Provide the (X, Y) coordinate of the cell's center where the given text is located.  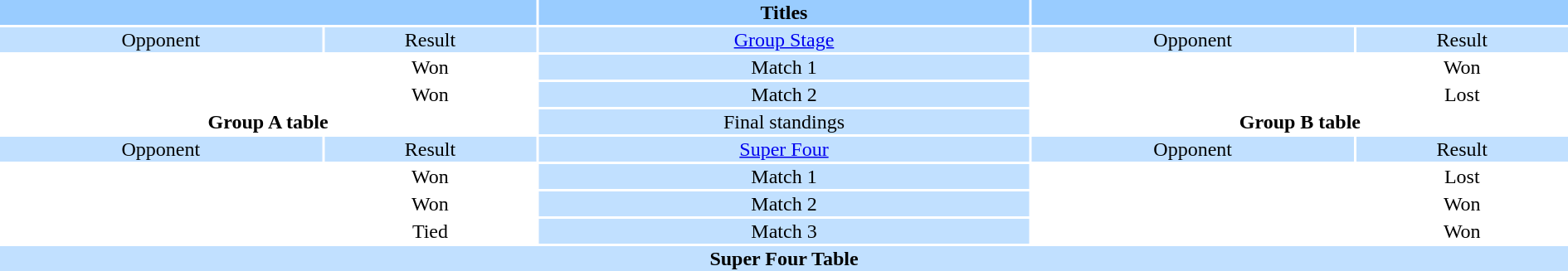
Group A table (268, 122)
Group B table (1300, 122)
Group Stage (784, 40)
Super Four Table (784, 259)
Titles (784, 12)
Match 3 (784, 231)
Tied (430, 231)
Final standings (784, 122)
Super Four (784, 149)
